Extract the (X, Y) coordinate from the center of the cell holding the provided text.  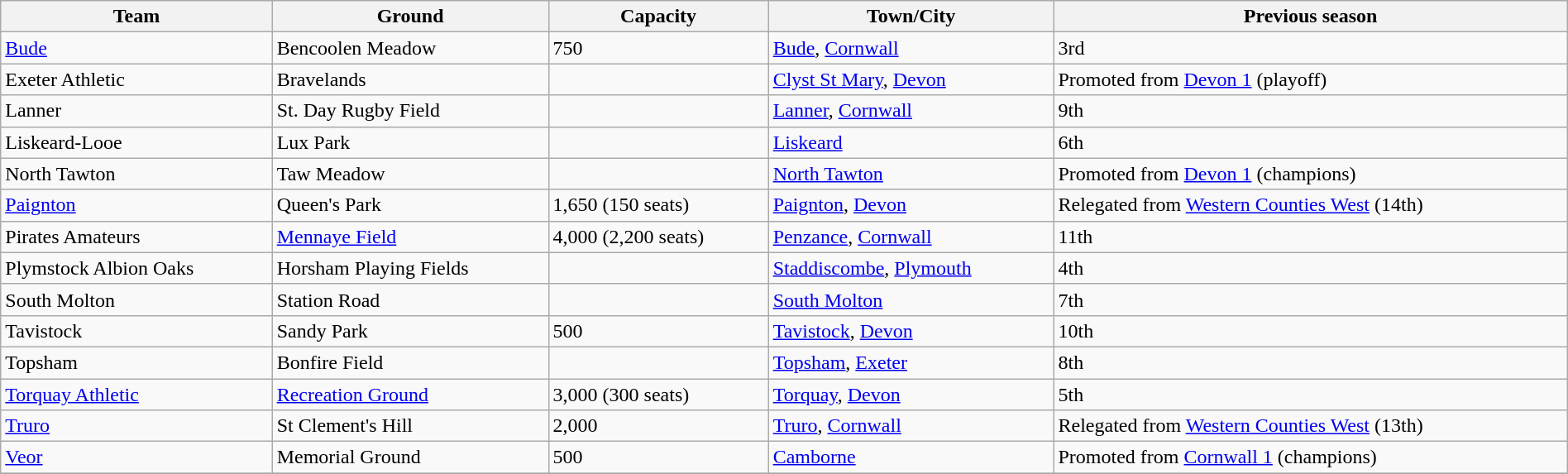
Bencoolen Meadow (410, 48)
St. Day Rugby Field (410, 111)
Lux Park (410, 142)
Exeter Athletic (136, 79)
Tavistock, Devon (911, 331)
Previous season (1310, 17)
Camborne (911, 457)
750 (658, 48)
Lanner (136, 111)
Liskeard (911, 142)
Queen's Park (410, 205)
Topsham, Exeter (911, 362)
Veor (136, 457)
Truro, Cornwall (911, 426)
Staddiscombe, Plymouth (911, 268)
Station Road (410, 299)
Tavistock (136, 331)
Horsham Playing Fields (410, 268)
Torquay Athletic (136, 395)
Paignton (136, 205)
5th (1310, 395)
Promoted from Devon 1 (champions) (1310, 174)
6th (1310, 142)
Relegated from Western Counties West (13th) (1310, 426)
Bravelands (410, 79)
3,000 (300 seats) (658, 395)
Sandy Park (410, 331)
Pirates Amateurs (136, 237)
4,000 (2,200 seats) (658, 237)
8th (1310, 362)
Clyst St Mary, Devon (911, 79)
11th (1310, 237)
St Clement's Hill (410, 426)
3rd (1310, 48)
Liskeard-Looe (136, 142)
Mennaye Field (410, 237)
Memorial Ground (410, 457)
Bonfire Field (410, 362)
Torquay, Devon (911, 395)
Team (136, 17)
Town/City (911, 17)
Bude, Cornwall (911, 48)
1,650 (150 seats) (658, 205)
Taw Meadow (410, 174)
Promoted from Cornwall 1 (champions) (1310, 457)
10th (1310, 331)
Capacity (658, 17)
Bude (136, 48)
9th (1310, 111)
4th (1310, 268)
Ground (410, 17)
Topsham (136, 362)
Lanner, Cornwall (911, 111)
Truro (136, 426)
Plymstock Albion Oaks (136, 268)
Recreation Ground (410, 395)
Promoted from Devon 1 (playoff) (1310, 79)
Paignton, Devon (911, 205)
7th (1310, 299)
Penzance, Cornwall (911, 237)
Relegated from Western Counties West (14th) (1310, 205)
2,000 (658, 426)
